Provide the (X, Y) coordinate of the cell's center where the given text is located.  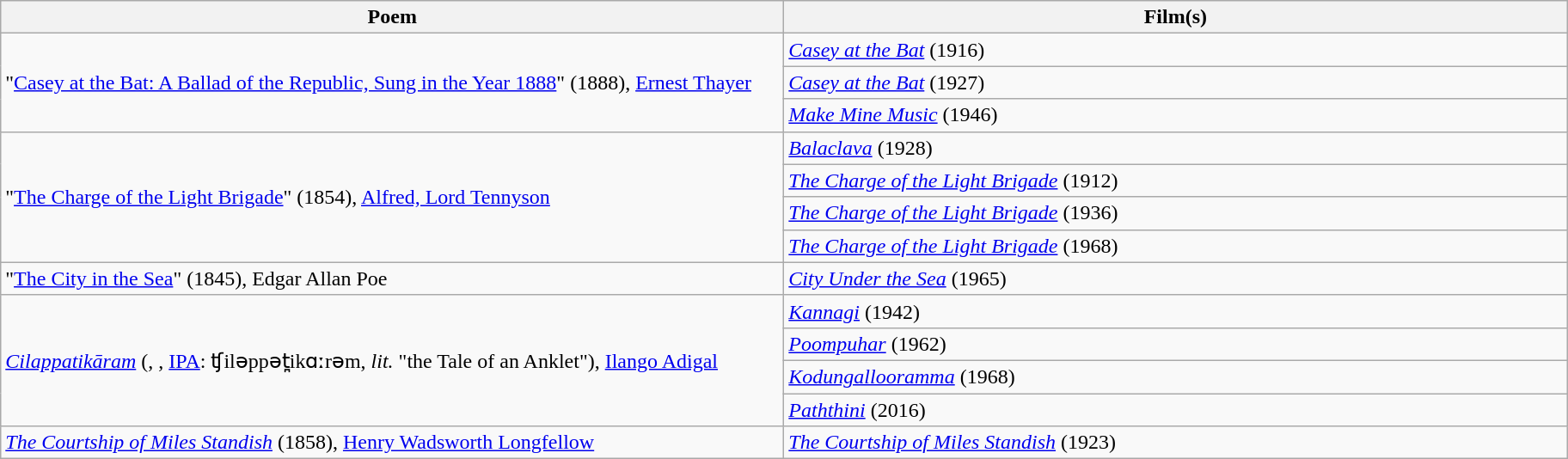
"Casey at the Bat: A Ballad of the Republic, Sung in the Year 1888" (1888), Ernest Thayer (392, 83)
The Courtship of Miles Standish (1923) (1176, 443)
Cilappatikāram (, , IPA: ʧiləppət̪ikɑːrəm, lit. "the Tale of an Anklet"), Ilango Adigal (392, 360)
Kannagi (1942) (1176, 311)
Film(s) (1176, 17)
Balaclava (1928) (1176, 148)
Poompuhar (1962) (1176, 344)
The Courtship of Miles Standish (1858), Henry Wadsworth Longfellow (392, 443)
Casey at the Bat (1916) (1176, 50)
Paththini (2016) (1176, 410)
Casey at the Bat (1927) (1176, 83)
City Under the Sea (1965) (1176, 278)
The Charge of the Light Brigade (1968) (1176, 246)
Make Mine Music (1946) (1176, 115)
Poem (392, 17)
"The City in the Sea" (1845), Edgar Allan Poe (392, 278)
The Charge of the Light Brigade (1912) (1176, 181)
The Charge of the Light Brigade (1936) (1176, 213)
"The Charge of the Light Brigade" (1854), Alfred, Lord Tennyson (392, 197)
Kodungallooramma (1968) (1176, 376)
